Determine the (X, Y) coordinate at the center of the cell enclosing the given text.  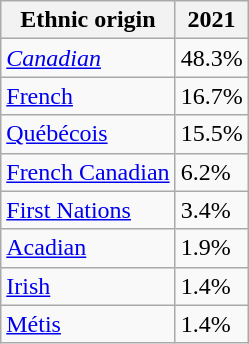
Métis (88, 324)
French Canadian (88, 172)
1.9% (212, 248)
French (88, 96)
First Nations (88, 210)
3.4% (212, 210)
16.7% (212, 96)
Canadian (88, 58)
2021 (212, 20)
Ethnic origin (88, 20)
6.2% (212, 172)
Acadian (88, 248)
Irish (88, 286)
48.3% (212, 58)
15.5% (212, 134)
Québécois (88, 134)
